Locate the cell with the specified text and output its [X, Y] center coordinate. 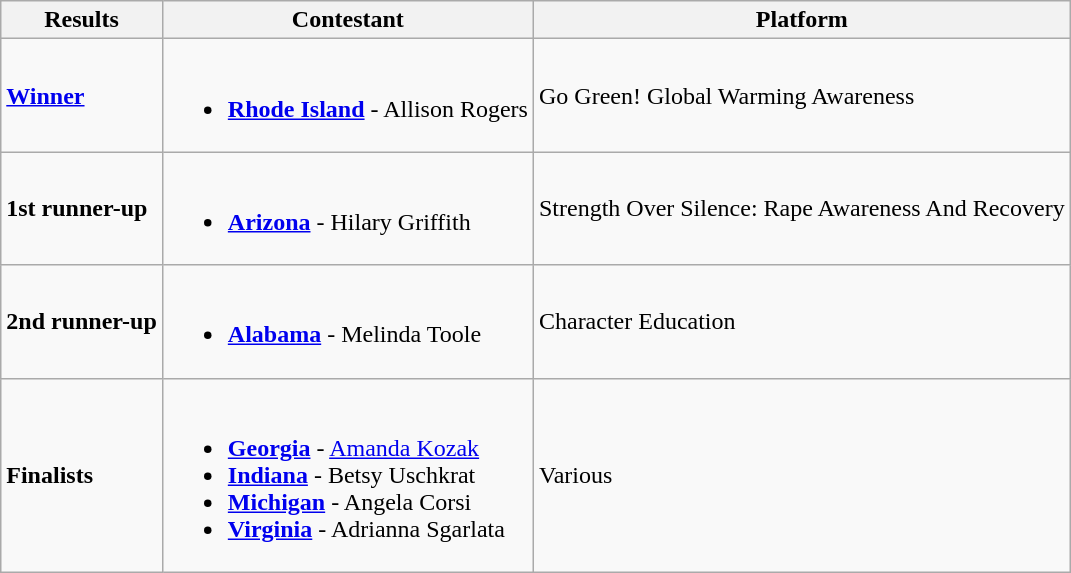
Contestant [348, 20]
Rhode Island - Allison Rogers [348, 96]
2nd runner-up [82, 322]
Winner [82, 96]
Strength Over Silence: Rape Awareness And Recovery [802, 208]
Finalists [82, 475]
Character Education [802, 322]
Platform [802, 20]
Results [82, 20]
Go Green! Global Warming Awareness [802, 96]
Various [802, 475]
Arizona - Hilary Griffith [348, 208]
Alabama - Melinda Toole [348, 322]
Georgia - Amanda Kozak Indiana - Betsy Uschkrat Michigan - Angela Corsi Virginia - Adrianna Sgarlata [348, 475]
1st runner-up [82, 208]
